Pinpoint the cell where the given text exists, returning its [X, Y] midpoint coordinate. 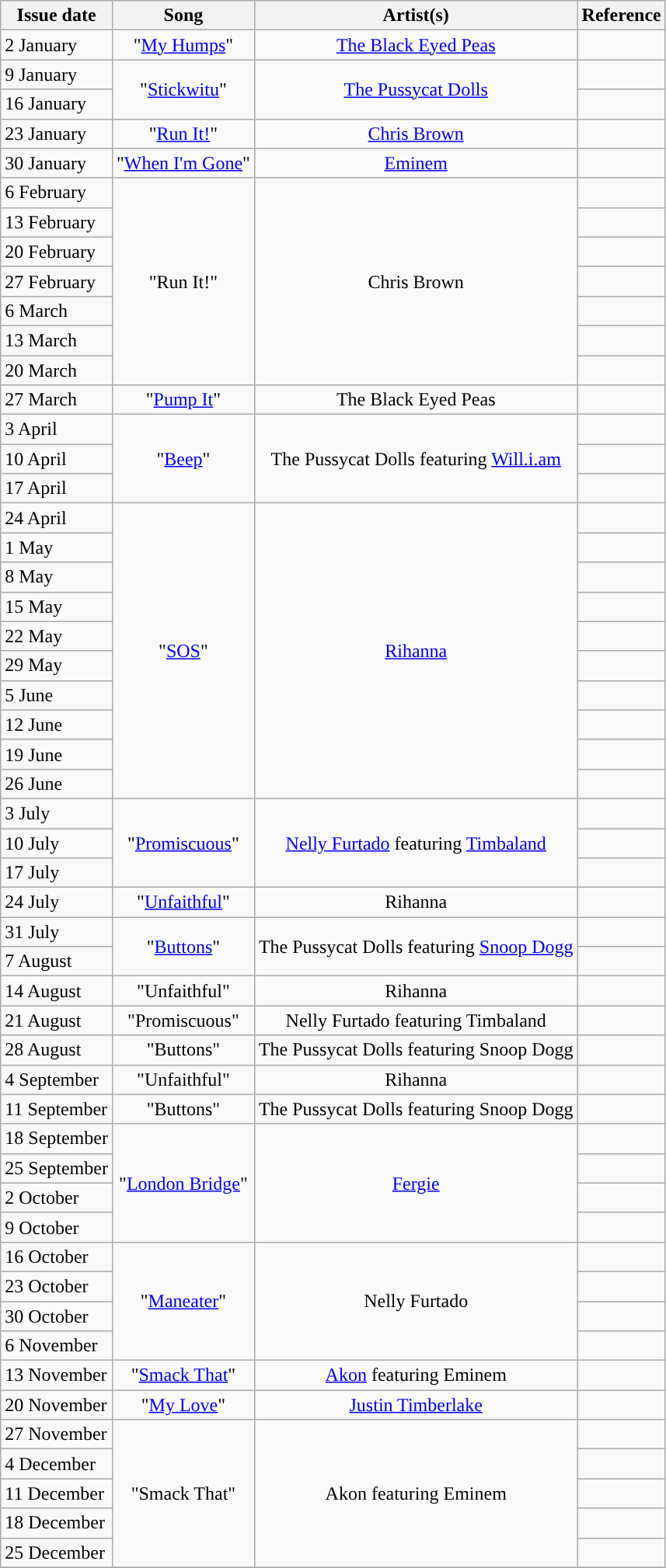
20 March [57, 370]
27 November [57, 1434]
11 September [57, 1109]
18 December [57, 1523]
18 September [57, 1139]
Eminem [416, 163]
"Beep" [183, 459]
Fergie [416, 1183]
"Maneater" [183, 1301]
21 August [57, 1020]
"My Love" [183, 1405]
6 March [57, 311]
30 October [57, 1316]
11 December [57, 1493]
5 June [57, 695]
8 May [57, 577]
16 October [57, 1257]
"Stickwitu" [183, 89]
13 March [57, 340]
Reference [622, 16]
The Pussycat Dolls [416, 89]
"London Bridge" [183, 1183]
"Pump It" [183, 400]
17 April [57, 488]
20 November [57, 1405]
27 February [57, 281]
30 January [57, 163]
25 September [57, 1168]
31 July [57, 932]
26 June [57, 784]
13 November [57, 1375]
1 May [57, 548]
Issue date [57, 16]
15 May [57, 607]
22 May [57, 636]
12 June [57, 725]
10 July [57, 843]
19 June [57, 754]
4 September [57, 1080]
24 April [57, 518]
9 January [57, 75]
23 January [57, 134]
13 February [57, 222]
3 April [57, 429]
29 May [57, 666]
10 April [57, 459]
23 October [57, 1286]
6 February [57, 193]
9 October [57, 1227]
The Pussycat Dolls featuring Will.i.am [416, 459]
4 December [57, 1464]
17 July [57, 873]
3 July [57, 813]
16 January [57, 104]
Nelly Furtado [416, 1301]
24 July [57, 902]
Song [183, 16]
"My Humps" [183, 45]
7 August [57, 961]
2 October [57, 1198]
27 March [57, 400]
Justin Timberlake [416, 1405]
"When I'm Gone" [183, 163]
14 August [57, 991]
Artist(s) [416, 16]
25 December [57, 1552]
"SOS" [183, 651]
20 February [57, 252]
6 November [57, 1346]
2 January [57, 45]
28 August [57, 1050]
